Search for the cell housing the specified text and yield its [x, y] center coordinate. 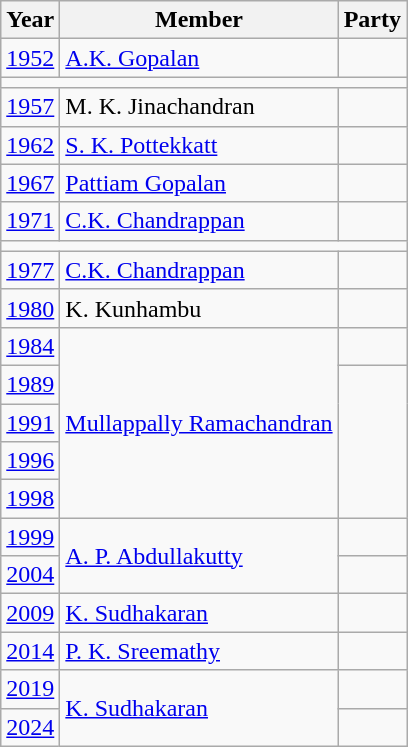
1952 [30, 58]
1967 [30, 183]
Pattiam Gopalan [199, 183]
1984 [30, 346]
1991 [30, 423]
1957 [30, 107]
2004 [30, 575]
1989 [30, 384]
Member [199, 20]
Party [372, 20]
2009 [30, 613]
1971 [30, 221]
M. K. Jinachandran [199, 107]
S. K. Pottekkatt [199, 145]
2024 [30, 727]
P. K. Sreemathy [199, 651]
1977 [30, 270]
2014 [30, 651]
1999 [30, 537]
2019 [30, 689]
Year [30, 20]
Mullappally Ramachandran [199, 422]
1998 [30, 499]
A. P. Abdullakutty [199, 556]
A.K. Gopalan [199, 58]
1980 [30, 308]
1962 [30, 145]
K. Kunhambu [199, 308]
1996 [30, 461]
